Identify which cell holds the provided text, then report its [X, Y] central coordinate. 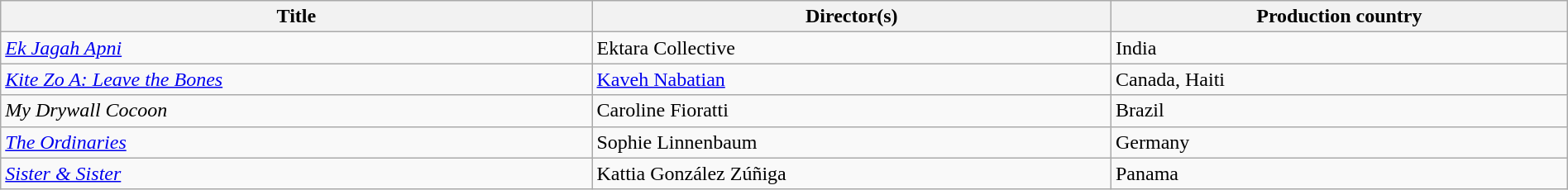
Canada, Haiti [1339, 79]
Title [296, 17]
Kite Zo A: Leave the Bones [296, 79]
Ek Jagah Apni [296, 48]
The Ordinaries [296, 142]
India [1339, 48]
Kattia González Zúñiga [852, 173]
Ektara Collective [852, 48]
Caroline Fioratti [852, 111]
Sister & Sister [296, 173]
Brazil [1339, 111]
Germany [1339, 142]
Kaveh Nabatian [852, 79]
My Drywall Cocoon [296, 111]
Sophie Linnenbaum [852, 142]
Production country [1339, 17]
Director(s) [852, 17]
Panama [1339, 173]
